Capture the cell that displays the provided text and extract its (X, Y) central coordinate. 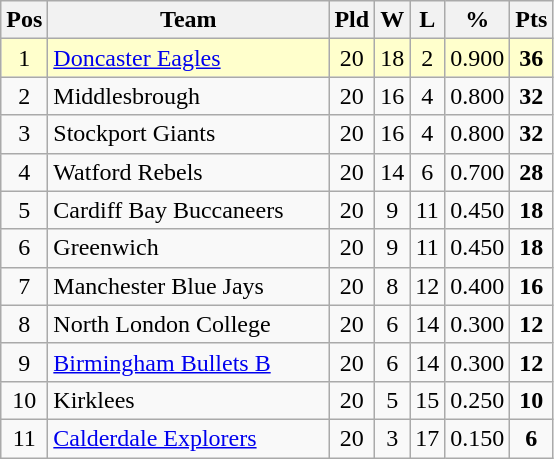
North London College (188, 324)
Cardiff Bay Buccaneers (188, 210)
0.250 (478, 400)
1 (24, 58)
W (392, 20)
Birmingham Bullets B (188, 362)
36 (532, 58)
% (478, 20)
7 (24, 286)
L (428, 20)
0.900 (478, 58)
Middlesbrough (188, 96)
Pos (24, 20)
28 (532, 172)
0.400 (478, 286)
15 (428, 400)
Calderdale Explorers (188, 438)
Greenwich (188, 248)
Stockport Giants (188, 134)
0.150 (478, 438)
Pld (352, 20)
Team (188, 20)
Manchester Blue Jays (188, 286)
17 (428, 438)
Kirklees (188, 400)
0.700 (478, 172)
Pts (532, 20)
Watford Rebels (188, 172)
Doncaster Eagles (188, 58)
